Detect which cell encompasses the target text, then output its [x, y] center coordinate. 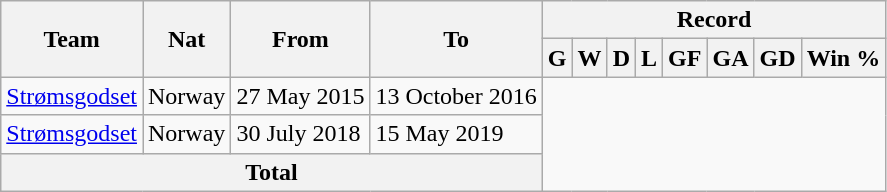
27 May 2015 [300, 96]
GF [685, 58]
Team [72, 39]
W [590, 58]
Win % [844, 58]
GD [778, 58]
L [650, 58]
Nat [186, 39]
From [300, 39]
To [456, 39]
15 May 2019 [456, 134]
GA [730, 58]
Record [714, 20]
Total [272, 172]
D [621, 58]
G [557, 58]
30 July 2018 [300, 134]
13 October 2016 [456, 96]
